Search for the cell housing the specified text and yield its [X, Y] center coordinate. 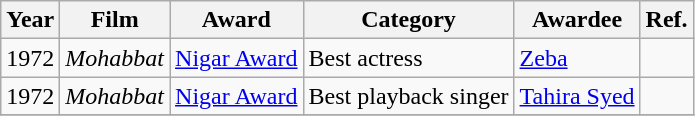
Year [30, 20]
Category [408, 20]
Awardee [577, 20]
Film [115, 20]
Award [237, 20]
Best actress [408, 58]
Best playback singer [408, 96]
Zeba [577, 58]
Tahira Syed [577, 96]
Ref. [666, 20]
